Determine the (X, Y) coordinate at the center of the cell enclosing the given text.  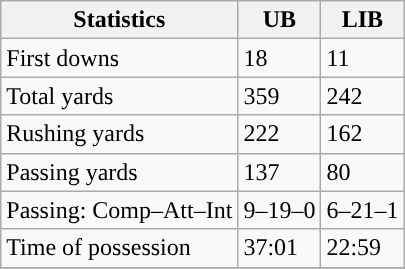
Total yards (120, 96)
242 (362, 96)
Rushing yards (120, 134)
18 (280, 58)
37:01 (280, 248)
Statistics (120, 20)
Time of possession (120, 248)
9–19–0 (280, 210)
LIB (362, 20)
Passing yards (120, 172)
Passing: Comp–Att–Int (120, 210)
UB (280, 20)
6–21–1 (362, 210)
359 (280, 96)
80 (362, 172)
137 (280, 172)
11 (362, 58)
22:59 (362, 248)
162 (362, 134)
First downs (120, 58)
222 (280, 134)
